Extract the [x, y] coordinate from the center of the cell holding the provided text.  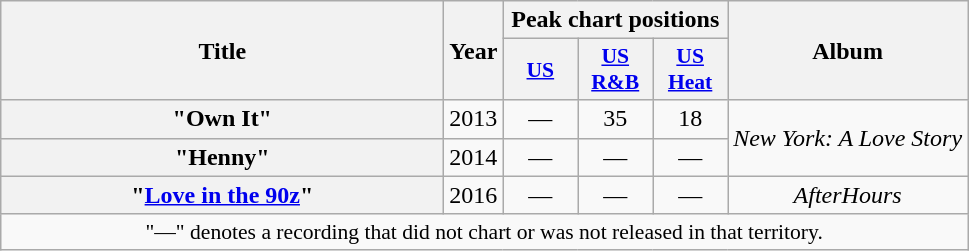
2014 [474, 157]
AfterHours [848, 195]
18 [690, 119]
US R&B [616, 70]
35 [616, 119]
"Love in the 90z" [222, 195]
US Heat [690, 70]
Peak chart positions [616, 20]
Title [222, 50]
"—" denotes a recording that did not chart or was not released in that territory. [484, 232]
Year [474, 50]
2016 [474, 195]
New York: A Love Story [848, 138]
2013 [474, 119]
"Own It" [222, 119]
"Henny" [222, 157]
US [540, 70]
Album [848, 50]
